For the text-containing cell, return its midpoint in [X, Y] coordinate format. 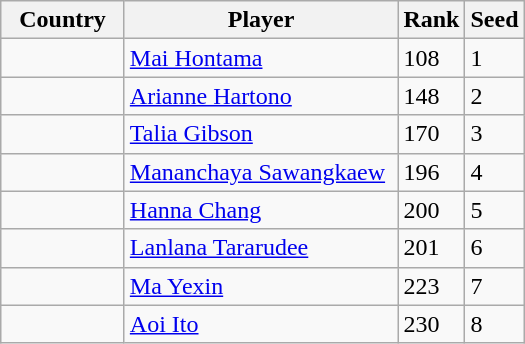
6 [494, 248]
Talia Gibson [261, 134]
2 [494, 96]
7 [494, 286]
5 [494, 210]
223 [432, 286]
3 [494, 134]
Aoi Ito [261, 324]
Country [63, 20]
230 [432, 324]
Lanlana Tararudee [261, 248]
Hanna Chang [261, 210]
Ma Yexin [261, 286]
148 [432, 96]
8 [494, 324]
170 [432, 134]
Mananchaya Sawangkaew [261, 172]
Player [261, 20]
Rank [432, 20]
4 [494, 172]
196 [432, 172]
200 [432, 210]
108 [432, 58]
Mai Hontama [261, 58]
1 [494, 58]
201 [432, 248]
Seed [494, 20]
Arianne Hartono [261, 96]
